Find where the given text appears and provide that cell's center as [x, y] coordinate. 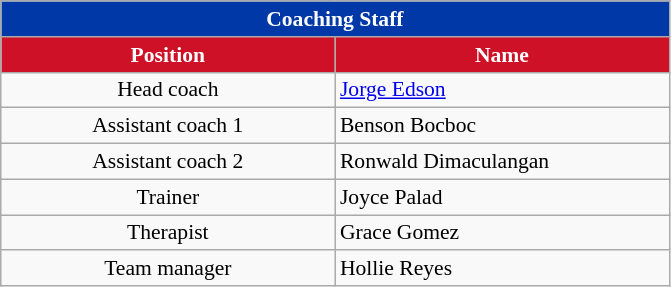
Team manager [168, 269]
Name [502, 55]
Therapist [168, 233]
Grace Gomez [502, 233]
Jorge Edson [502, 90]
Joyce Palad [502, 197]
Head coach [168, 90]
Trainer [168, 197]
Assistant coach 1 [168, 126]
Benson Bocboc [502, 126]
Coaching Staff [335, 19]
Assistant coach 2 [168, 162]
Hollie Reyes [502, 269]
Ronwald Dimaculangan [502, 162]
Position [168, 55]
